Return the [x, y] coordinate for the center point of the cell that contains the specified text.  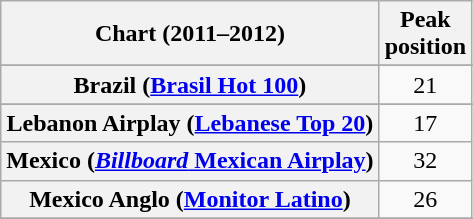
Chart (2011–2012) [190, 34]
17 [425, 123]
Peakposition [425, 34]
Mexico Anglo (Monitor Latino) [190, 199]
Brazil (Brasil Hot 100) [190, 85]
21 [425, 85]
Mexico (Billboard Mexican Airplay) [190, 161]
26 [425, 199]
32 [425, 161]
Lebanon Airplay (Lebanese Top 20) [190, 123]
